Identify which cell holds the provided text, then report its [x, y] central coordinate. 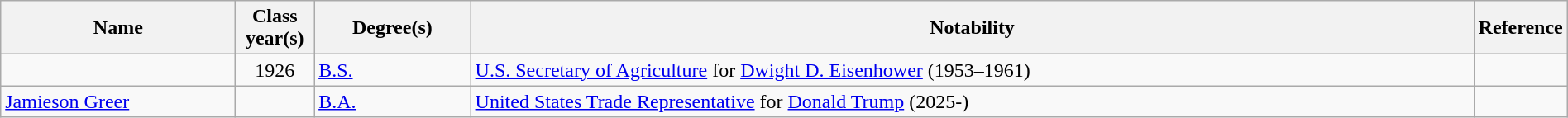
Jamieson Greer [118, 101]
1926 [275, 70]
Notability [973, 28]
Name [118, 28]
U.S. Secretary of Agriculture for Dwight D. Eisenhower (1953–1961) [973, 70]
Reference [1520, 28]
Degree(s) [392, 28]
Class year(s) [275, 28]
B.A. [392, 101]
United States Trade Representative for Donald Trump (2025-) [973, 101]
B.S. [392, 70]
